Scan for the cell matching the given text and deliver its (x, y) coordinate at center. 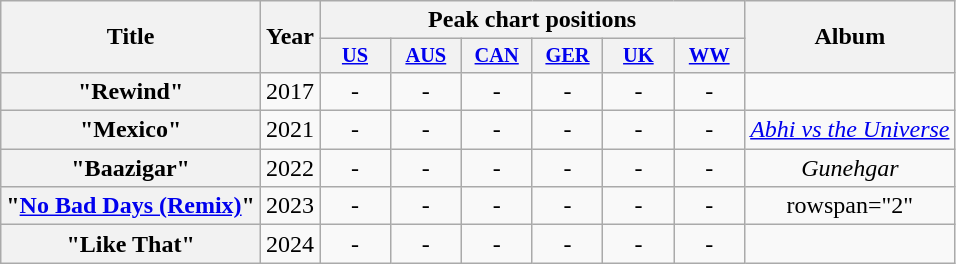
2022 (290, 168)
2023 (290, 206)
"Like That" (131, 244)
"Baazigar" (131, 168)
AUS (426, 56)
US (356, 56)
2024 (290, 244)
Peak chart positions (532, 20)
rowspan="2" (850, 206)
Gunehgar (850, 168)
CAN (496, 56)
Title (131, 37)
2021 (290, 130)
GER (568, 56)
Album (850, 37)
"Mexico" (131, 130)
Abhi vs the Universe (850, 130)
"Rewind" (131, 91)
UK (638, 56)
"No Bad Days (Remix)" (131, 206)
2017 (290, 91)
Year (290, 37)
WW (710, 56)
